Pinpoint the cell where the given text exists, returning its (X, Y) midpoint coordinate. 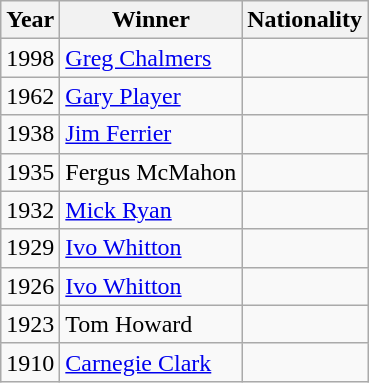
1962 (30, 96)
1932 (30, 210)
Tom Howard (151, 324)
1998 (30, 58)
Fergus McMahon (151, 172)
1938 (30, 134)
Winner (151, 20)
Jim Ferrier (151, 134)
1923 (30, 324)
Nationality (305, 20)
Mick Ryan (151, 210)
Gary Player (151, 96)
1935 (30, 172)
1929 (30, 248)
Carnegie Clark (151, 362)
1910 (30, 362)
Greg Chalmers (151, 58)
1926 (30, 286)
Year (30, 20)
